Search for the cell housing the specified text and yield its (X, Y) center coordinate. 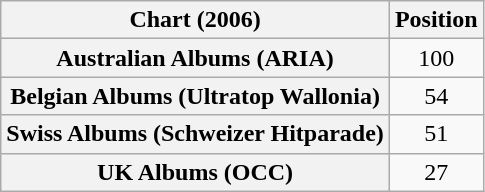
100 (436, 58)
54 (436, 96)
51 (436, 134)
Swiss Albums (Schweizer Hitparade) (196, 134)
Australian Albums (ARIA) (196, 58)
UK Albums (OCC) (196, 172)
Chart (2006) (196, 20)
Belgian Albums (Ultratop Wallonia) (196, 96)
Position (436, 20)
27 (436, 172)
